Locate the cell with the specified text and output its [X, Y] center coordinate. 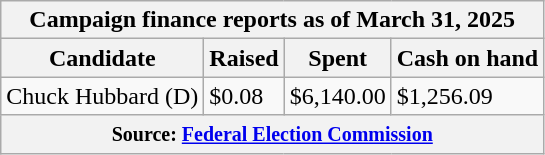
$1,256.09 [467, 96]
Spent [338, 58]
Chuck Hubbard (D) [102, 96]
Source: Federal Election Commission [272, 134]
Campaign finance reports as of March 31, 2025 [272, 20]
$6,140.00 [338, 96]
Candidate [102, 58]
Raised [244, 58]
Cash on hand [467, 58]
$0.08 [244, 96]
